From the cell containing the given text, extract its center point as [x, y] coordinate. 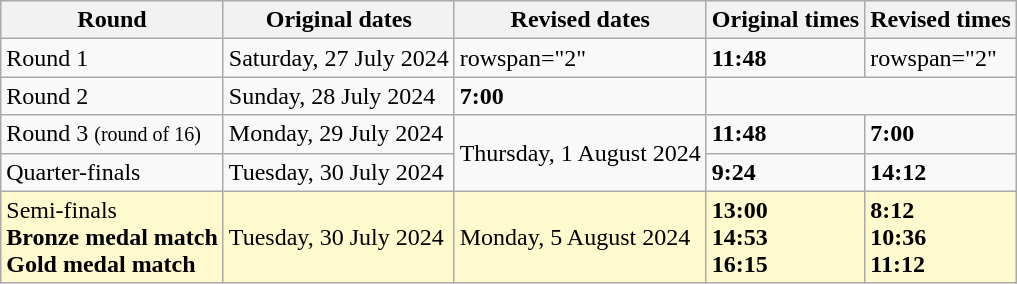
Quarter-finals [112, 172]
Round 2 [112, 96]
Original times [785, 20]
Saturday, 27 July 2024 [338, 58]
9:24 [785, 172]
Sunday, 28 July 2024 [338, 96]
Revised times [941, 20]
Monday, 5 August 2024 [580, 237]
Thursday, 1 August 2024 [580, 153]
13:0014:5316:15 [785, 237]
8:1210:3611:12 [941, 237]
Semi-finalsBronze medal matchGold medal match [112, 237]
14:12 [941, 172]
Round [112, 20]
Original dates [338, 20]
Round 3 (round of 16) [112, 134]
Revised dates [580, 20]
Round 1 [112, 58]
Monday, 29 July 2024 [338, 134]
